Scan for the cell matching the given text and deliver its (X, Y) coordinate at center. 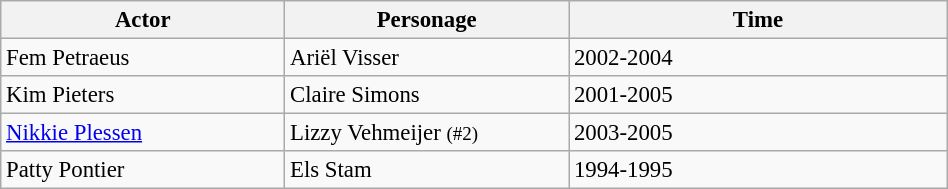
Ariël Visser (427, 58)
2002-2004 (758, 58)
Patty Pontier (143, 170)
Actor (143, 20)
Nikkie Plessen (143, 133)
Claire Simons (427, 95)
Personage (427, 20)
Lizzy Vehmeijer (#2) (427, 133)
Els Stam (427, 170)
1994-1995 (758, 170)
Fem Petraeus (143, 58)
2003-2005 (758, 133)
Kim Pieters (143, 95)
2001-2005 (758, 95)
Time (758, 20)
